Extract the (x, y) coordinate from the center of the cell holding the provided text.  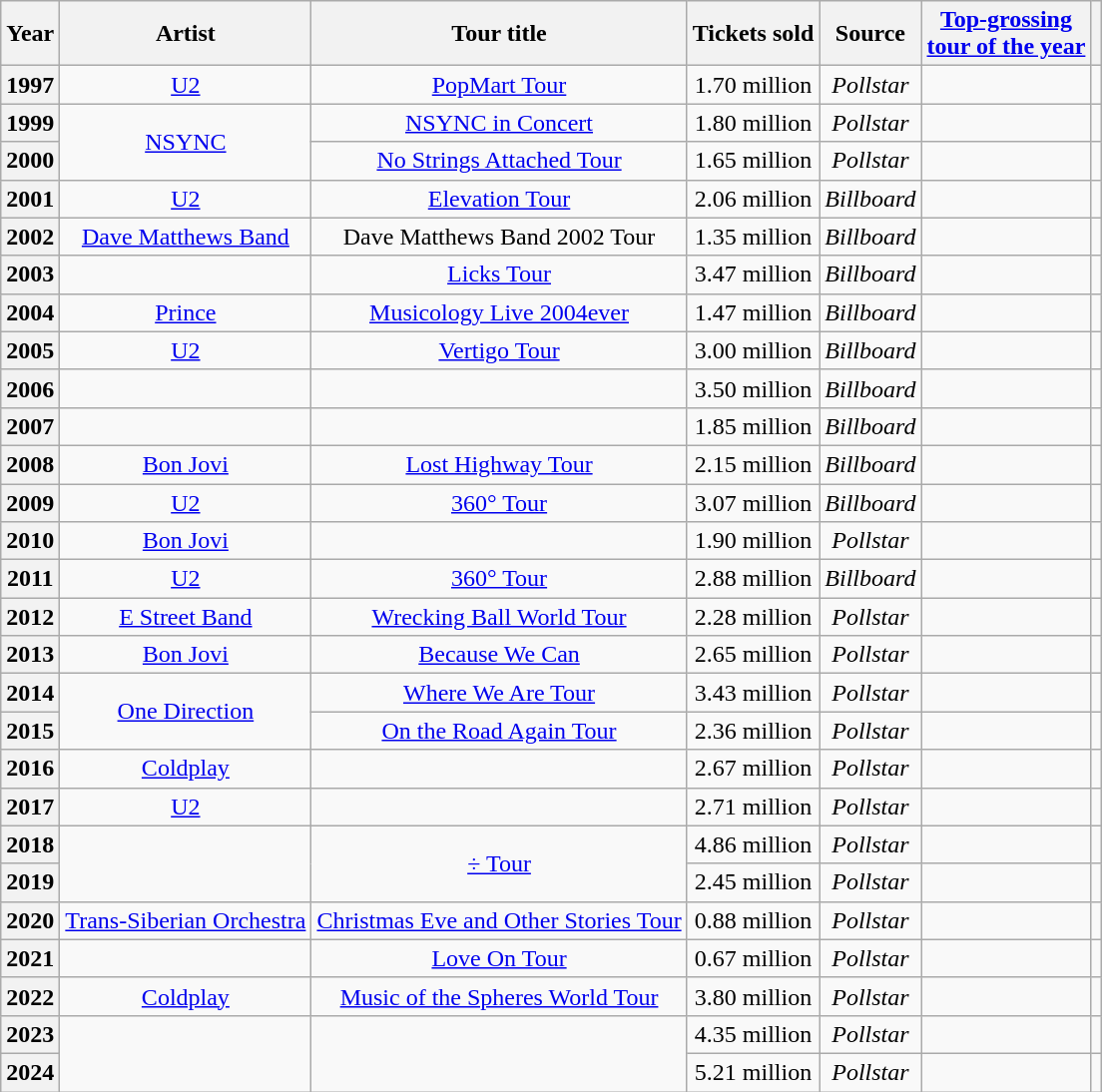
One Direction (186, 712)
2.71 million (753, 807)
3.50 million (753, 388)
NSYNC in Concert (499, 123)
Where We Are Tour (499, 693)
2020 (30, 920)
PopMart Tour (499, 85)
2.45 million (753, 882)
Source (870, 34)
E Street Band (186, 617)
5.21 million (753, 1072)
Top-grossingtour of the year (1006, 34)
0.88 million (753, 920)
Artist (186, 34)
1.70 million (753, 85)
2011 (30, 579)
Because We Can (499, 655)
Dave Matthews Band (186, 237)
3.47 million (753, 274)
Licks Tour (499, 274)
Tickets sold (753, 34)
Wrecking Ball World Tour (499, 617)
1.35 million (753, 237)
2001 (30, 199)
2021 (30, 958)
4.35 million (753, 1034)
2017 (30, 807)
3.80 million (753, 996)
2008 (30, 464)
2.67 million (753, 769)
2019 (30, 882)
2013 (30, 655)
2014 (30, 693)
2006 (30, 388)
Musicology Live 2004ever (499, 312)
2007 (30, 426)
Year (30, 34)
1.65 million (753, 161)
2009 (30, 502)
3.00 million (753, 350)
Music of the Spheres World Tour (499, 996)
1.80 million (753, 123)
3.07 million (753, 502)
Love On Tour (499, 958)
Dave Matthews Band 2002 Tour (499, 237)
Christmas Eve and Other Stories Tour (499, 920)
2023 (30, 1034)
NSYNC (186, 142)
2005 (30, 350)
Trans-Siberian Orchestra (186, 920)
1999 (30, 123)
2018 (30, 844)
Tour title (499, 34)
2003 (30, 274)
Lost Highway Tour (499, 464)
Elevation Tour (499, 199)
2.36 million (753, 731)
2015 (30, 731)
1997 (30, 85)
1.90 million (753, 541)
1.47 million (753, 312)
2.15 million (753, 464)
2024 (30, 1072)
On the Road Again Tour (499, 731)
No Strings Attached Tour (499, 161)
2.06 million (753, 199)
2004 (30, 312)
2016 (30, 769)
1.85 million (753, 426)
2.88 million (753, 579)
2012 (30, 617)
2.28 million (753, 617)
2010 (30, 541)
2002 (30, 237)
Vertigo Tour (499, 350)
4.86 million (753, 844)
2000 (30, 161)
Prince (186, 312)
0.67 million (753, 958)
2022 (30, 996)
2.65 million (753, 655)
3.43 million (753, 693)
÷ Tour (499, 863)
